Output the [x, y] coordinate of the center of the cell containing the given text.  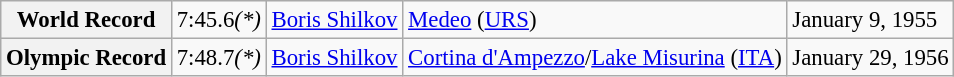
Olympic Record [86, 58]
Cortina d'Ampezzo/Lake Misurina (ITA) [595, 58]
January 29, 1956 [870, 58]
7:45.6(*) [218, 20]
January 9, 1955 [870, 20]
Medeo (URS) [595, 20]
7:48.7(*) [218, 58]
World Record [86, 20]
